Find where the given text appears and provide that cell's center as [X, Y] coordinate. 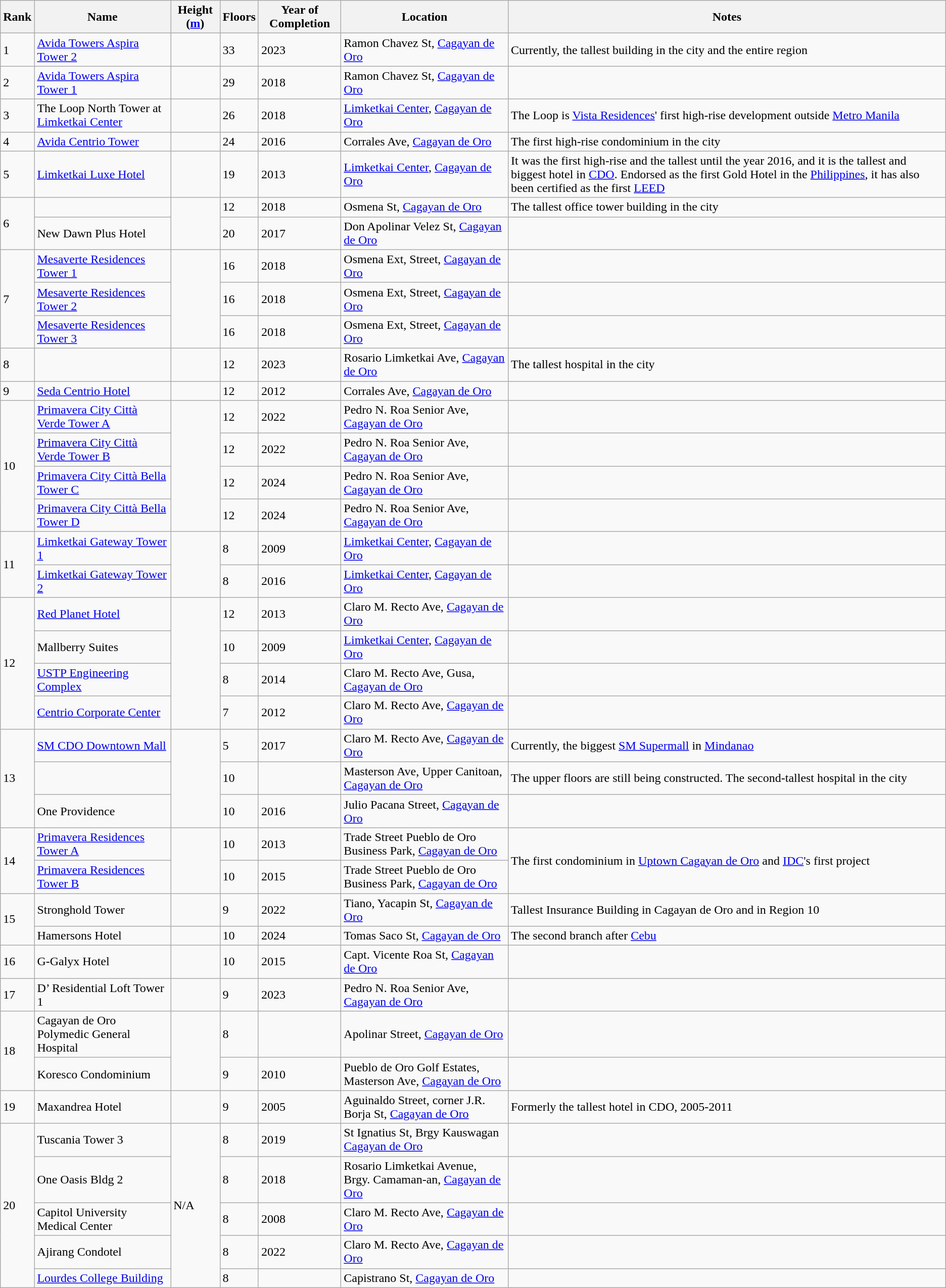
Primavera Residences Tower A [103, 844]
Year of Completion [299, 17]
Height (m) [195, 17]
Name [103, 17]
The Loop is Vista Residences' first high-rise development outside Metro Manila [727, 115]
14 [17, 860]
Mesaverte Residences Tower 2 [103, 299]
Lourdes College Building [103, 1278]
26 [239, 115]
Aguinaldo Street, corner J.R. Borja St, Cagayan de Oro [424, 1107]
New Dawn Plus Hotel [103, 233]
Cagayan de Oro Polymedic General Hospital [103, 1034]
Mesaverte Residences Tower 3 [103, 331]
29 [239, 83]
One Providence [103, 811]
1 [17, 49]
Limketkai Gateway Tower 2 [103, 581]
Rosario Limketkai Avenue, Brgy. Camaman-an, Cagayan de Oro [424, 1179]
The second branch after Cebu [727, 936]
15 [17, 919]
Apolinar Street, Cagayan de Oro [424, 1034]
Primavera Residences Tower B [103, 877]
N/A [195, 1205]
Ajirang Condotel [103, 1252]
Avida Towers Aspira Tower 1 [103, 83]
24 [239, 141]
Rosario Limketkai Ave, Cagayan de Oro [424, 365]
Hamersons Hotel [103, 936]
The tallest hospital in the city [727, 365]
Rank [17, 17]
Tallest Insurance Building in Cagayan de Oro and in Region 10 [727, 909]
2014 [299, 680]
The tallest office tower building in the city [727, 207]
Location [424, 17]
Avida Towers Aspira Tower 2 [103, 49]
Capt. Vicente Roa St, Cagayan de Oro [424, 962]
D’ Residential Loft Tower 1 [103, 995]
2005 [299, 1107]
Stronghold Tower [103, 909]
4 [17, 141]
3 [17, 115]
Tiano, Yacapin St, Cagayan de Oro [424, 909]
Don Apolinar Velez St, Cagayan de Oro [424, 233]
Red Planet Hotel [103, 614]
2010 [299, 1074]
Limketkai Luxe Hotel [103, 174]
The first high-rise condominium in the city [727, 141]
17 [17, 995]
2 [17, 83]
Floors [239, 17]
Limketkai Gateway Tower 1 [103, 549]
G-Galyx Hotel [103, 962]
2019 [299, 1140]
11 [17, 565]
St Ignatius St, Brgy Kauswagan Cagayan de Oro [424, 1140]
Capistrano St, Cagayan de Oro [424, 1278]
Centrio Corporate Center [103, 712]
Primavera City Città Bella Tower C [103, 483]
Currently, the biggest SM Supermall in Mindanao [727, 746]
SM CDO Downtown Mall [103, 746]
Tuscania Tower 3 [103, 1140]
The upper floors are still being constructed. The second-tallest hospital in the city [727, 778]
Tomas Saco St, Cagayan de Oro [424, 936]
Mesaverte Residences Tower 1 [103, 266]
USTP Engineering Complex [103, 680]
Mallberry Suites [103, 647]
18 [17, 1051]
Primavera City Città Bella Tower D [103, 515]
Masterson Ave, Upper Canitoan, Cagayan de Oro [424, 778]
13 [17, 778]
Koresco Condominium [103, 1074]
Notes [727, 17]
Primavera City Città Verde Tower B [103, 450]
33 [239, 49]
One Oasis Bldg 2 [103, 1179]
Osmena St, Cagayan de Oro [424, 207]
The first condominium in Uptown Cagayan de Oro and IDC's first project [727, 860]
Capitol University Medical Center [103, 1219]
Claro M. Recto Ave, Gusa, Cagayan de Oro [424, 680]
Pueblo de Oro Golf Estates, Masterson Ave, Cagayan de Oro [424, 1074]
Primavera City Città Verde Tower A [103, 417]
Maxandrea Hotel [103, 1107]
6 [17, 223]
Currently, the tallest building in the city and the entire region [727, 49]
Avida Centrio Tower [103, 141]
2008 [299, 1219]
Julio Pacana Street, Cagayan de Oro [424, 811]
Seda Centrio Hotel [103, 390]
The Loop North Tower at Limketkai Center [103, 115]
Formerly the tallest hotel in CDO, 2005-2011 [727, 1107]
